Output the [x, y] coordinate of the center of the cell containing the given text.  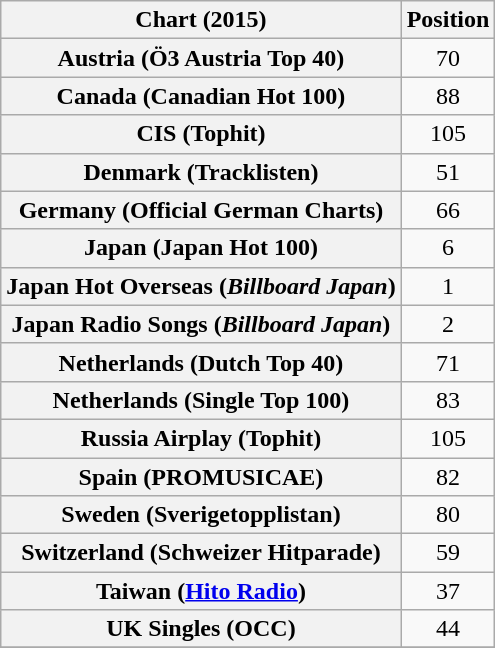
44 [448, 629]
Taiwan (Hito Radio) [201, 591]
Austria (Ö3 Austria Top 40) [201, 58]
51 [448, 172]
66 [448, 210]
6 [448, 248]
Switzerland (Schweizer Hitparade) [201, 553]
Japan (Japan Hot 100) [201, 248]
Russia Airplay (Tophit) [201, 438]
Japan Hot Overseas (Billboard Japan) [201, 286]
Netherlands (Single Top 100) [201, 400]
71 [448, 362]
1 [448, 286]
UK Singles (OCC) [201, 629]
Position [448, 20]
70 [448, 58]
Chart (2015) [201, 20]
CIS (Tophit) [201, 134]
Sweden (Sverigetopplistan) [201, 515]
83 [448, 400]
Germany (Official German Charts) [201, 210]
59 [448, 553]
Spain (PROMUSICAE) [201, 477]
82 [448, 477]
2 [448, 324]
Japan Radio Songs (Billboard Japan) [201, 324]
Denmark (Tracklisten) [201, 172]
37 [448, 591]
80 [448, 515]
88 [448, 96]
Canada (Canadian Hot 100) [201, 96]
Netherlands (Dutch Top 40) [201, 362]
